Return the [x, y] coordinate for the center point of the cell that contains the specified text.  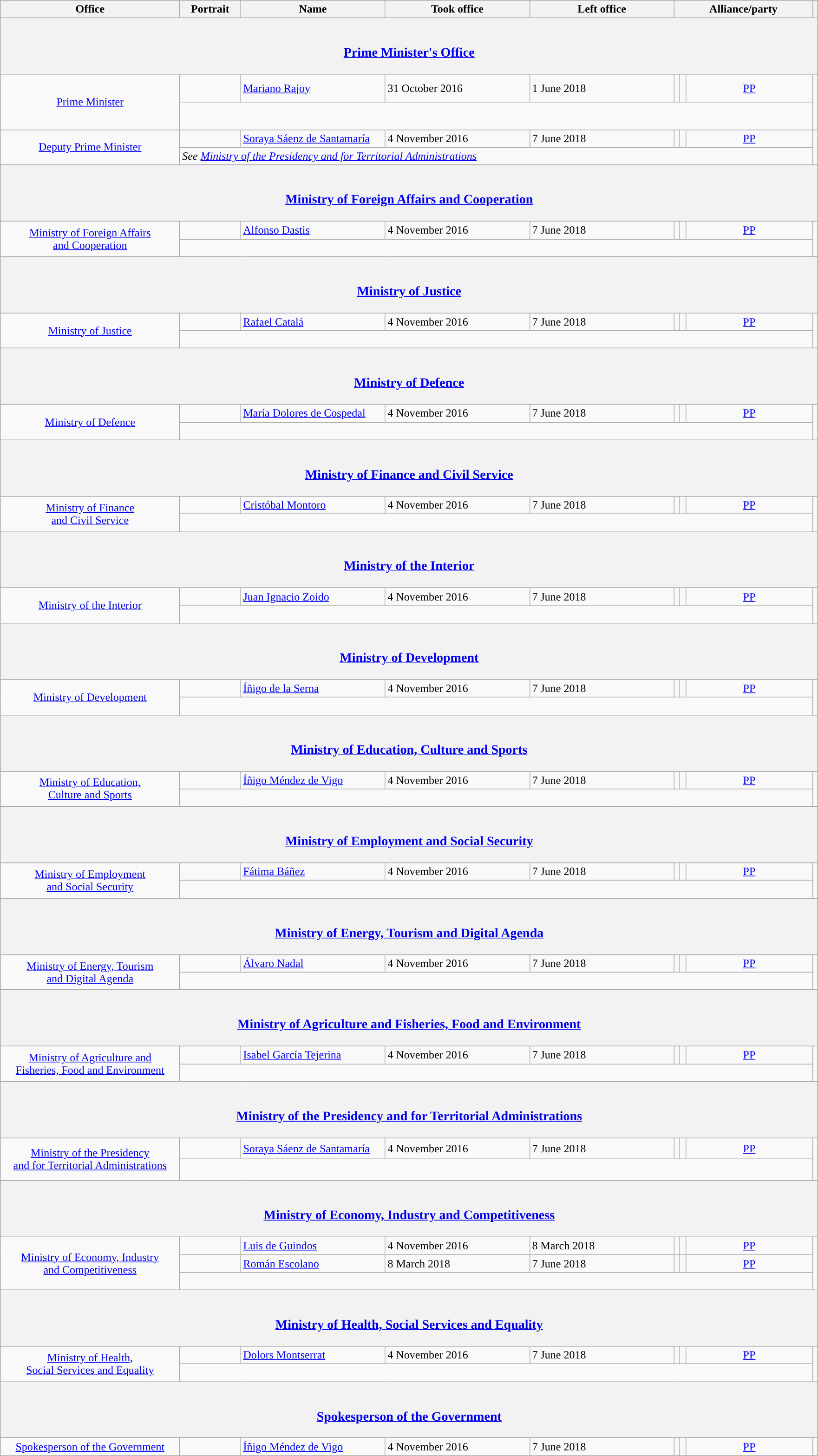
María Dolores de Cospedal [313, 413]
Ministry of Agriculture andFisheries, Food and Environment [90, 1064]
Isabel García Tejerina [313, 1055]
Ministry of Agriculture and Fisheries, Food and Environment [409, 1018]
See Ministry of the Presidency and for Territorial Administrations [496, 156]
Ministry of Economy, Industryand Competitiveness [90, 1263]
Rafael Catalá [313, 322]
Cristóbal Montoro [313, 505]
Juan Ignacio Zoido [313, 597]
Alliance/party [743, 9]
Román Escolano [313, 1263]
Ministry of Energy, Tourism and Digital Agenda [409, 926]
Ministry of the Presidencyand for Territorial Administrations [90, 1159]
Ministry of Health,Social Services and Equality [90, 1364]
Fátima Báñez [313, 872]
Left office [602, 9]
Portrait [210, 9]
Deputy Prime Minister [90, 147]
Prime Minister [90, 102]
Office [90, 9]
31 October 2016 [457, 88]
Mariano Rajoy [313, 88]
Ministry of Employment and Social Security [409, 835]
Ministry of Education,Culture and Sports [90, 789]
Ministry of Energy, Tourismand Digital Agenda [90, 972]
Ministry of Economy, Industry and Competitiveness [409, 1208]
Dolors Montserrat [313, 1355]
Took office [457, 9]
Ministry of Education, Culture and Sports [409, 743]
Ministry of Finance and Civil Service [409, 468]
Ministry of Foreign Affairsand Cooperation [90, 239]
Ministry of Employmentand Social Security [90, 881]
Íñigo de la Serna [313, 688]
Alfonso Dastis [313, 230]
Name [313, 9]
Ministry of Health, Social Services and Equality [409, 1318]
Ministry of Foreign Affairs and Cooperation [409, 193]
Ministry of the Presidency and for Territorial Administrations [409, 1110]
1 June 2018 [602, 88]
Álvaro Nadal [313, 963]
Ministry of Financeand Civil Service [90, 514]
Prime Minister's Office [409, 46]
Luis de Guindos [313, 1246]
